Extract the [X, Y] coordinate from the center of the cell holding the provided text.  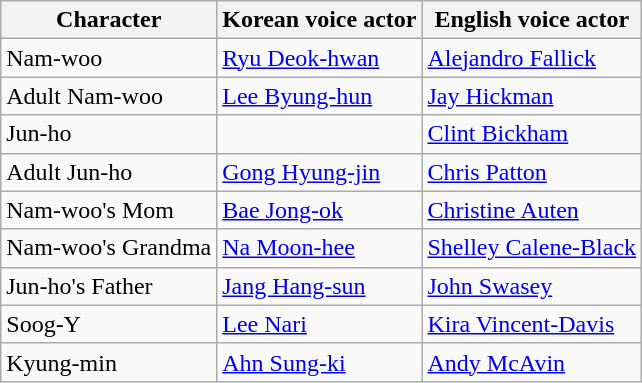
Kira Vincent-Davis [532, 324]
Gong Hyung-jin [320, 172]
Jay Hickman [532, 96]
John Swasey [532, 286]
Shelley Calene-Black [532, 248]
Jun-ho's Father [109, 286]
Kyung-min [109, 362]
Na Moon-hee [320, 248]
Korean voice actor [320, 20]
Character [109, 20]
Adult Nam-woo [109, 96]
Christine Auten [532, 210]
Adult Jun-ho [109, 172]
Lee Nari [320, 324]
English voice actor [532, 20]
Alejandro Fallick [532, 58]
Lee Byung-hun [320, 96]
Soog-Y [109, 324]
Clint Bickham [532, 134]
Nam-woo's Grandma [109, 248]
Bae Jong-ok [320, 210]
Jang Hang-sun [320, 286]
Jun-ho [109, 134]
Ryu Deok-hwan [320, 58]
Nam-woo's Mom [109, 210]
Ahn Sung-ki [320, 362]
Andy McAvin [532, 362]
Nam-woo [109, 58]
Chris Patton [532, 172]
